Output the [x, y] coordinate of the center of the cell containing the given text.  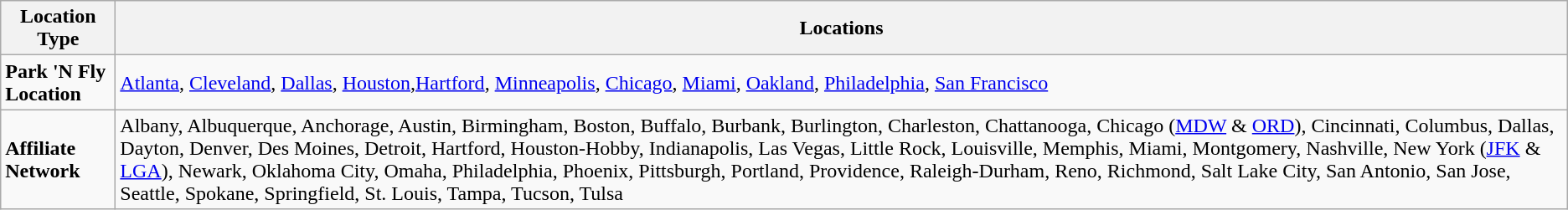
Park 'N Fly Location [59, 82]
Location Type [59, 28]
Atlanta, Cleveland, Dallas, Houston,Hartford, Minneapolis, Chicago, Miami, Oakland, Philadelphia, San Francisco [841, 82]
Locations [841, 28]
Affiliate Network [59, 159]
